Detect which cell encompasses the target text, then output its (x, y) center coordinate. 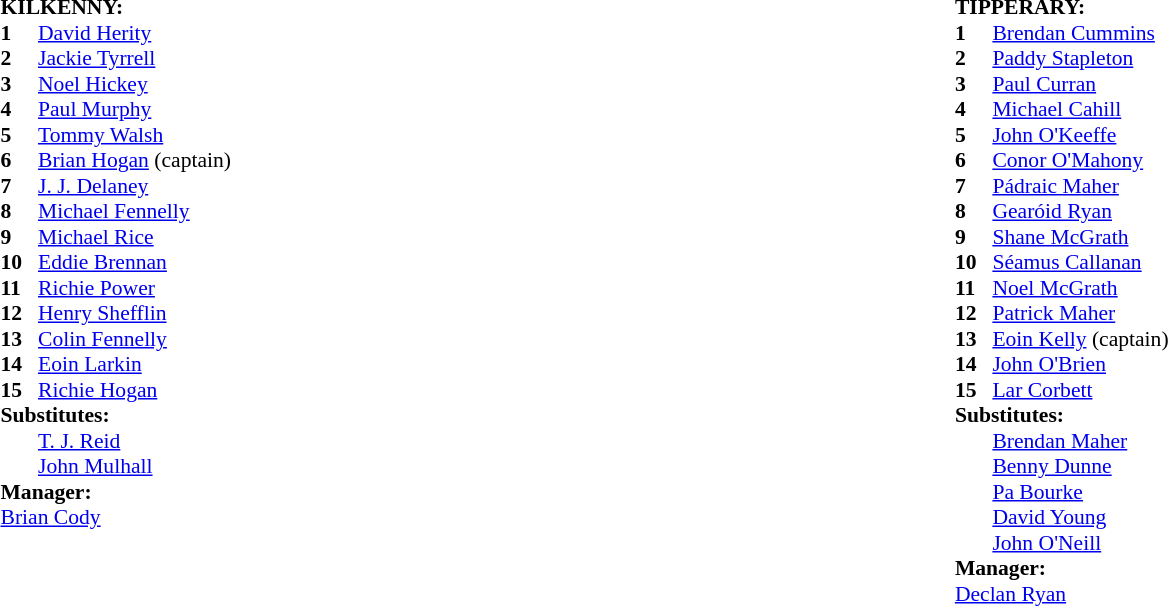
Tommy Walsh (134, 135)
Noel Hickey (134, 84)
John O'Neill (1080, 543)
J. J. Delaney (134, 186)
Brian Hogan (captain) (134, 161)
Eddie Brennan (134, 263)
Gearóid Ryan (1080, 211)
Noel McGrath (1080, 288)
Brian Cody (116, 517)
Benny Dunne (1080, 467)
Séamus Callanan (1080, 263)
Shane McGrath (1080, 237)
Lar Corbett (1080, 390)
David Young (1080, 517)
John O'Keeffe (1080, 135)
Paul Curran (1080, 84)
Substitutes: (116, 415)
Michael Fennelly (134, 211)
John Mulhall (134, 467)
Colin Fennelly (134, 339)
Michael Rice (134, 237)
Henry Shefflin (134, 313)
John O'Brien (1080, 365)
Brendan Cummins (1080, 33)
Richie Power (134, 288)
T. J. Reid (134, 441)
Paddy Stapleton (1080, 59)
Eoin Kelly (captain) (1080, 339)
David Herity (134, 33)
Patrick Maher (1080, 313)
Jackie Tyrrell (134, 59)
Michael Cahill (1080, 109)
Brendan Maher (1080, 441)
Richie Hogan (134, 390)
Pádraic Maher (1080, 186)
Paul Murphy (134, 109)
Pa Bourke (1080, 492)
Eoin Larkin (134, 365)
Conor O'Mahony (1080, 161)
Manager: (116, 492)
